Scan for the cell matching the given text and deliver its (x, y) coordinate at center. 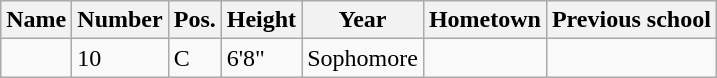
Name (36, 20)
Previous school (631, 20)
Hometown (484, 20)
Pos. (194, 20)
Number (120, 20)
10 (120, 58)
Height (261, 20)
Sophomore (363, 58)
C (194, 58)
6'8" (261, 58)
Year (363, 20)
